Find where the given text appears and provide that cell's center as (X, Y) coordinate. 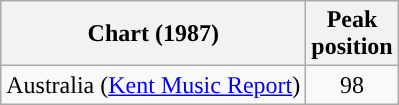
Australia (Kent Music Report) (154, 85)
98 (352, 85)
Chart (1987) (154, 34)
Peak position (352, 34)
